Determine the [X, Y] coordinate at the center of the cell enclosing the given text.  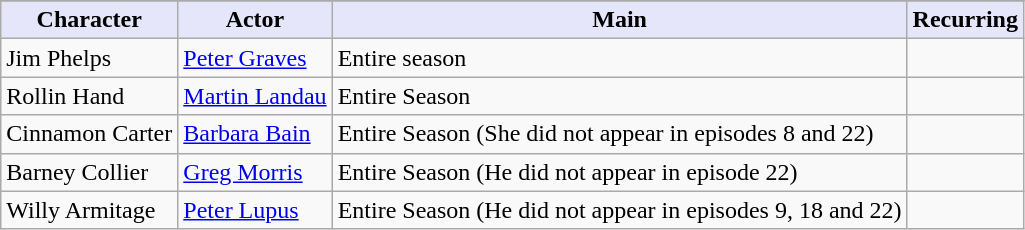
Actor [255, 20]
Peter Lupus [255, 210]
Entire season [620, 58]
Cinnamon Carter [90, 134]
Recurring [965, 20]
Peter Graves [255, 58]
Main [620, 20]
Entire Season (He did not appear in episodes 9, 18 and 22) [620, 210]
Entire Season (He did not appear in episode 22) [620, 172]
Greg Morris [255, 172]
Entire Season [620, 96]
Jim Phelps [90, 58]
Barbara Bain [255, 134]
Entire Season (She did not appear in episodes 8 and 22) [620, 134]
Character [90, 20]
Barney Collier [90, 172]
Martin Landau [255, 96]
Rollin Hand [90, 96]
Willy Armitage [90, 210]
